Pinpoint the cell where the given text exists, returning its (X, Y) midpoint coordinate. 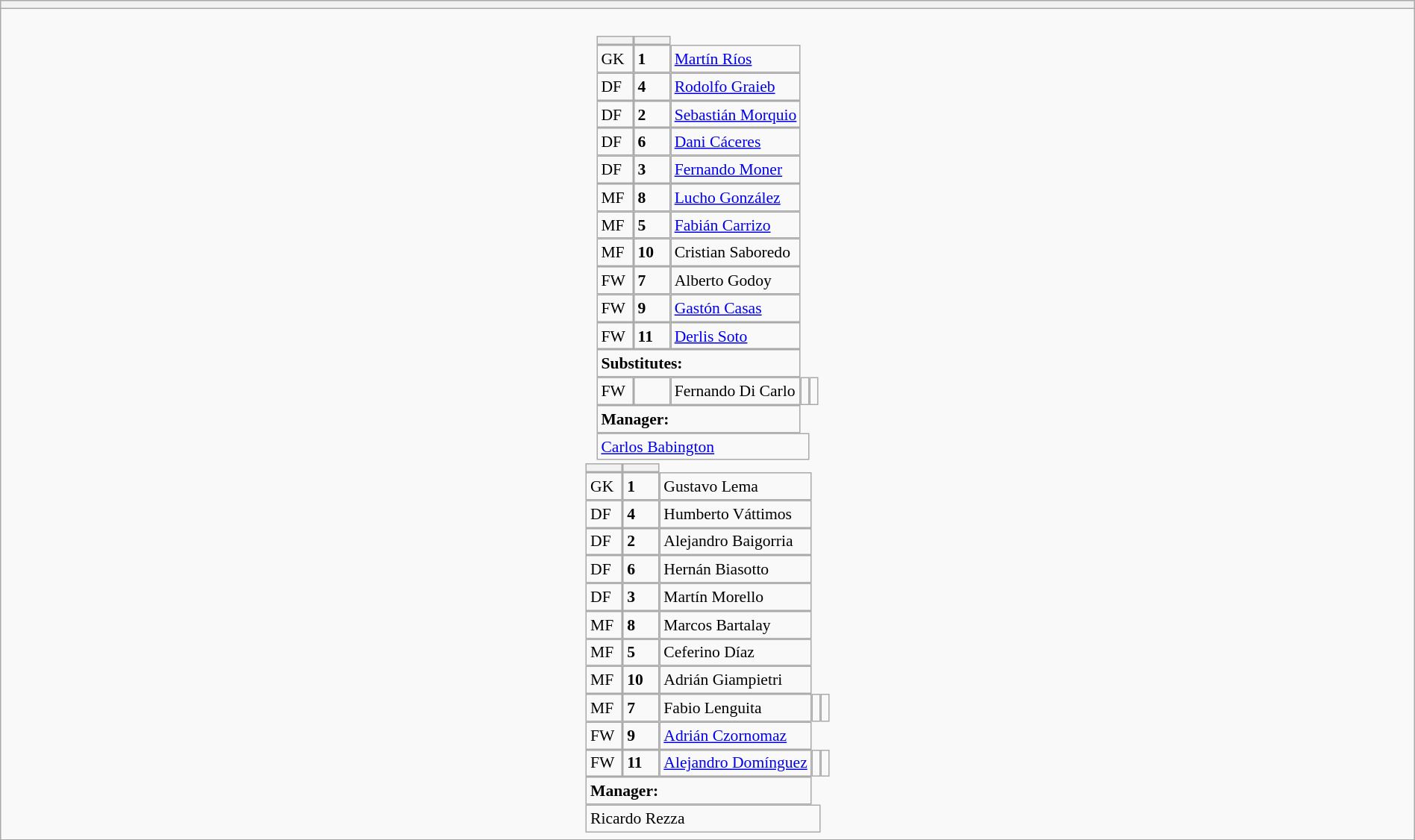
Gustavo Lema (735, 486)
Dani Cáceres (736, 142)
Adrián Giampietri (735, 680)
Alejandro Baigorria (735, 542)
Lucho González (736, 197)
Rodolfo Graieb (736, 87)
Fabián Carrizo (736, 225)
Alberto Godoy (736, 280)
Martín Morello (735, 597)
Fabio Lenguita (735, 707)
Marcos Bartalay (735, 625)
Martín Ríos (736, 58)
Substitutes: (699, 364)
Fernando Di Carlo (736, 391)
Hernán Biasotto (735, 568)
Fernando Moner (736, 170)
Sebastián Morquio (736, 115)
Adrián Czornomaz (735, 736)
Gastón Casas (736, 307)
Ceferino Díaz (735, 652)
Cristian Saboredo (736, 252)
Ricardo Rezza (703, 819)
Humberto Váttimos (735, 513)
Derlis Soto (736, 336)
Alejandro Domínguez (735, 762)
Carlos Babington (703, 446)
